Search for the cell housing the specified text and yield its [X, Y] center coordinate. 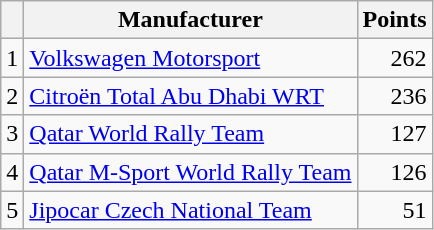
3 [12, 134]
1 [12, 58]
Points [394, 20]
Qatar M-Sport World Rally Team [190, 172]
Citroën Total Abu Dhabi WRT [190, 96]
5 [12, 210]
Manufacturer [190, 20]
Volkswagen Motorsport [190, 58]
127 [394, 134]
51 [394, 210]
126 [394, 172]
Qatar World Rally Team [190, 134]
262 [394, 58]
Jipocar Czech National Team [190, 210]
236 [394, 96]
2 [12, 96]
4 [12, 172]
